Detect which cell encompasses the target text, then output its [x, y] center coordinate. 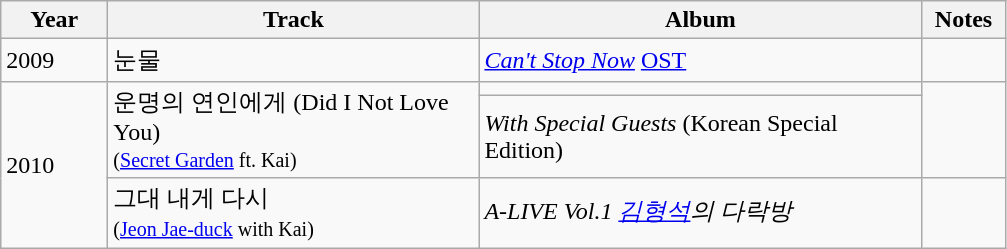
2009 [54, 60]
눈물 [294, 60]
Track [294, 20]
그대 내게 다시(Jeon Jae-duck with Kai) [294, 213]
Year [54, 20]
운명의 연인에게 (Did I Not Love You)(Secret Garden ft. Kai) [294, 130]
A-LIVE Vol.1 김형석의 다락방 [700, 213]
2010 [54, 164]
Can't Stop Now OST [700, 60]
Album [700, 20]
With Special Guests (Korean Special Edition) [700, 136]
Notes [964, 20]
